Determine the [x, y] coordinate at the center of the cell enclosing the given text.  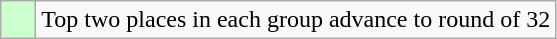
Top two places in each group advance to round of 32 [296, 20]
